Output the [x, y] coordinate of the center of the cell containing the given text.  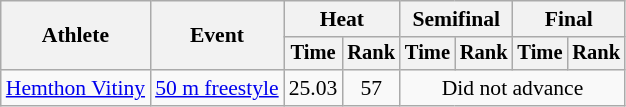
Did not advance [512, 88]
50 m freestyle [217, 88]
57 [371, 88]
Semifinal [456, 19]
Final [569, 19]
Heat [342, 19]
Hemthon Vitiny [76, 88]
Event [217, 36]
Athlete [76, 36]
25.03 [314, 88]
